Extract the (x, y) coordinate from the center of the cell holding the provided text.  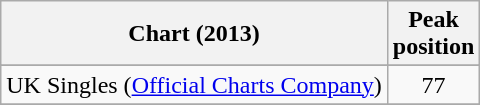
Peakposition (433, 34)
UK Singles (Official Charts Company) (194, 85)
77 (433, 85)
Chart (2013) (194, 34)
